From the cell containing the given text, extract its center point as [X, Y] coordinate. 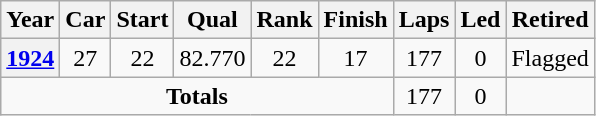
Qual [212, 20]
Rank [284, 20]
17 [356, 58]
Car [86, 20]
Finish [356, 20]
Flagged [550, 58]
Totals [197, 96]
Retired [550, 20]
27 [86, 58]
Year [30, 20]
1924 [30, 58]
Start [142, 20]
Laps [424, 20]
Led [480, 20]
82.770 [212, 58]
